From the cell containing the given text, extract its center point as (x, y) coordinate. 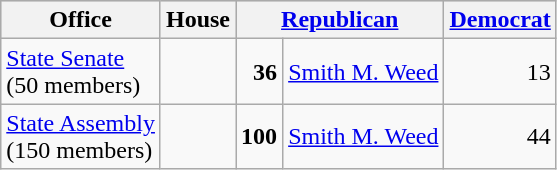
36 (260, 72)
44 (500, 136)
Office (81, 20)
Democrat (500, 20)
State Senate (50 members) (81, 72)
House (198, 20)
100 (260, 136)
State Assembly (150 members) (81, 136)
Republican (340, 20)
13 (500, 72)
